For the text-containing cell, return its midpoint in [X, Y] coordinate format. 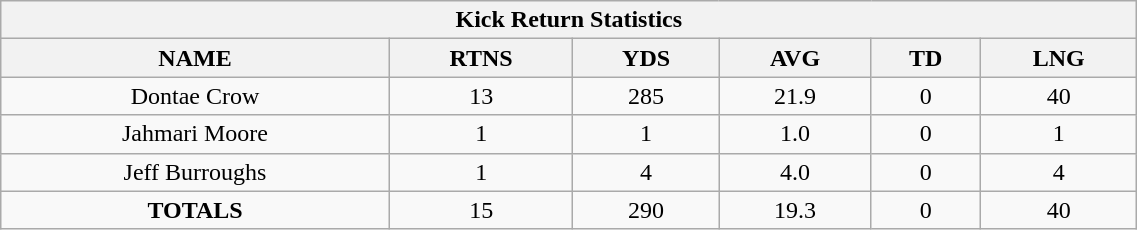
13 [481, 96]
RTNS [481, 58]
TD [926, 58]
TOTALS [196, 210]
21.9 [795, 96]
290 [646, 210]
LNG [1059, 58]
Jahmari Moore [196, 134]
Dontae Crow [196, 96]
Kick Return Statistics [569, 20]
NAME [196, 58]
285 [646, 96]
4.0 [795, 172]
19.3 [795, 210]
Jeff Burroughs [196, 172]
1.0 [795, 134]
AVG [795, 58]
YDS [646, 58]
15 [481, 210]
